Return the (x, y) coordinate for the center point of the cell that contains the specified text.  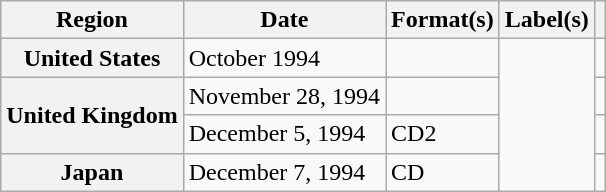
October 1994 (284, 58)
United Kingdom (92, 115)
November 28, 1994 (284, 96)
CD2 (443, 134)
Region (92, 20)
Japan (92, 172)
CD (443, 172)
Date (284, 20)
December 5, 1994 (284, 134)
December 7, 1994 (284, 172)
Label(s) (546, 20)
United States (92, 58)
Format(s) (443, 20)
